Capture the cell that displays the provided text and extract its (x, y) central coordinate. 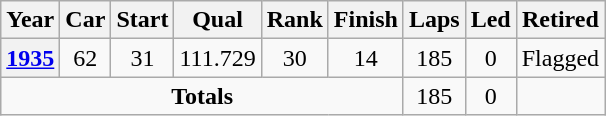
Start (142, 20)
31 (142, 58)
30 (294, 58)
Finish (366, 20)
Car (86, 20)
Led (490, 20)
Flagged (560, 58)
Totals (202, 96)
Qual (218, 20)
Retired (560, 20)
Year (30, 20)
1935 (30, 58)
62 (86, 58)
Laps (434, 20)
Rank (294, 20)
14 (366, 58)
111.729 (218, 58)
